Determine the (x, y) coordinate at the center of the cell enclosing the given text.  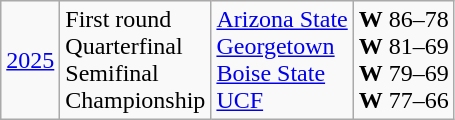
W 86–78 W 81–69 W 79–69 W 77–66 (404, 60)
First round Quarterfinal Semifinal Championship (136, 60)
Arizona State Georgetown Boise State UCF (282, 60)
2025 (30, 60)
